Detect which cell encompasses the target text, then output its (x, y) center coordinate. 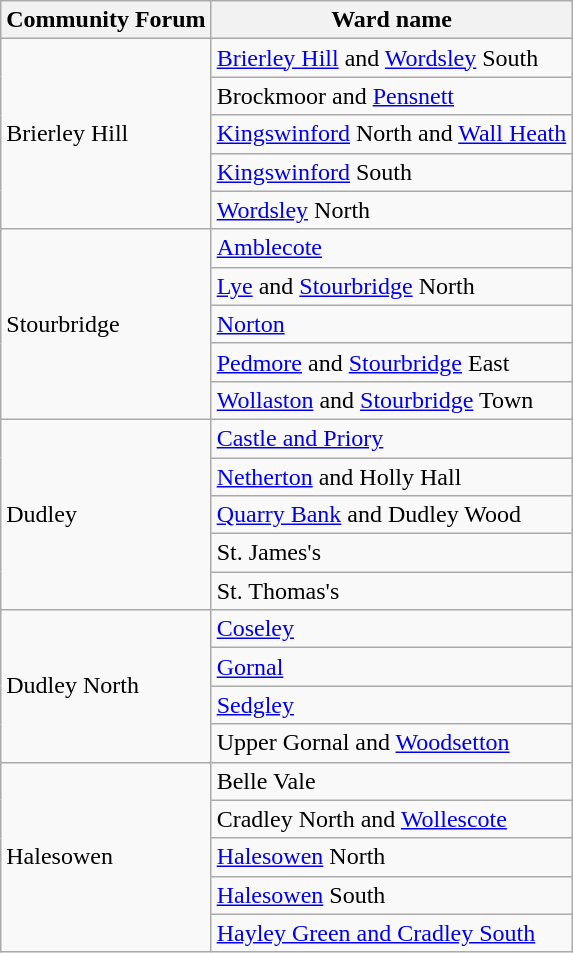
Sedgley (392, 705)
Halesowen North (392, 857)
Gornal (392, 667)
Community Forum (106, 20)
Quarry Bank and Dudley Wood (392, 515)
Cradley North and Wollescote (392, 819)
Brierley Hill and Wordsley South (392, 58)
Upper Gornal and Woodsetton (392, 743)
Halesowen South (392, 895)
Hayley Green and Cradley South (392, 933)
Halesowen (106, 857)
Wollaston and Stourbridge Town (392, 400)
Castle and Priory (392, 438)
Belle Vale (392, 781)
Brockmoor and Pensnett (392, 96)
Dudley (106, 514)
St. Thomas's (392, 591)
Ward name (392, 20)
Lye and Stourbridge North (392, 286)
Wordsley North (392, 210)
Stourbridge (106, 324)
Kingswinford South (392, 172)
St. James's (392, 553)
Netherton and Holly Hall (392, 477)
Norton (392, 324)
Amblecote (392, 248)
Kingswinford North and Wall Heath (392, 134)
Coseley (392, 629)
Pedmore and Stourbridge East (392, 362)
Brierley Hill (106, 134)
Dudley North (106, 686)
